Return the [x, y] coordinate for the center point of the cell that contains the specified text.  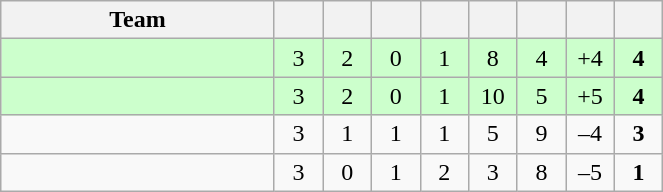
9 [542, 134]
Team [138, 20]
+4 [590, 58]
–5 [590, 172]
–4 [590, 134]
+5 [590, 96]
10 [494, 96]
